Locate the cell with the specified text and output its [x, y] center coordinate. 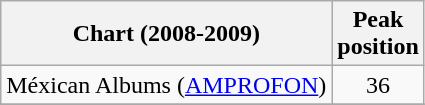
Chart (2008-2009) [166, 34]
Méxican Albums (AMPROFON) [166, 85]
36 [378, 85]
Peakposition [378, 34]
